Return the (X, Y) coordinate for the center point of the cell that contains the specified text.  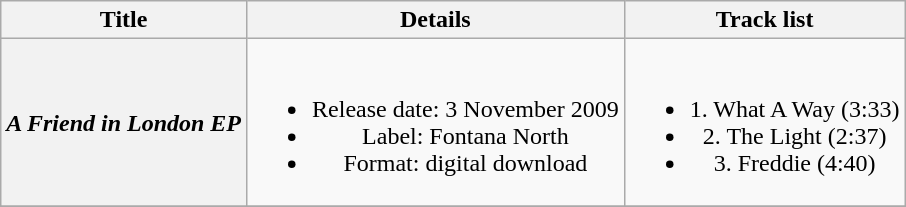
1. What A Way (3:33)2. The Light (2:37)3. Freddie (4:40) (764, 122)
Title (124, 20)
A Friend in London EP (124, 122)
Release date: 3 November 2009Label: Fontana NorthFormat: digital download (436, 122)
Track list (764, 20)
Details (436, 20)
